Pinpoint the cell where the given text exists, returning its (x, y) midpoint coordinate. 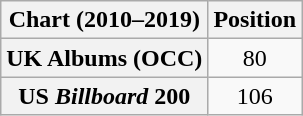
106 (255, 96)
UK Albums (OCC) (104, 58)
80 (255, 58)
Chart (2010–2019) (104, 20)
Position (255, 20)
US Billboard 200 (104, 96)
